Output the (X, Y) coordinate of the center of the cell containing the given text.  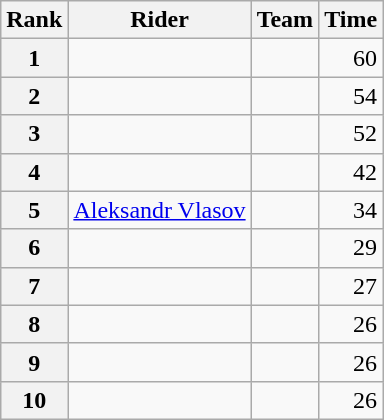
4 (34, 172)
2 (34, 96)
7 (34, 286)
Aleksandr Vlasov (160, 210)
27 (351, 286)
29 (351, 248)
60 (351, 58)
10 (34, 400)
8 (34, 324)
3 (34, 134)
1 (34, 58)
6 (34, 248)
52 (351, 134)
9 (34, 362)
Rank (34, 20)
54 (351, 96)
Team (285, 20)
Time (351, 20)
42 (351, 172)
Rider (160, 20)
5 (34, 210)
34 (351, 210)
